Output the [x, y] coordinate of the center of the cell containing the given text.  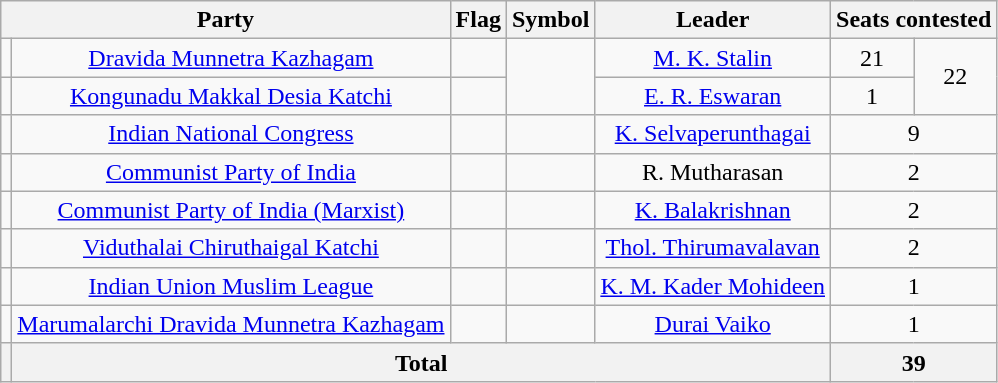
K. Balakrishnan [713, 210]
Total [422, 362]
39 [914, 362]
E. R. Eswaran [713, 96]
Communist Party of India (Marxist) [231, 210]
22 [956, 77]
Marumalarchi Dravida Munnetra Kazhagam [231, 324]
M. K. Stalin [713, 58]
Communist Party of India [231, 172]
R. Mutharasan [713, 172]
K. Selvaperunthagai [713, 134]
9 [914, 134]
Flag [478, 20]
Indian Union Muslim League [231, 286]
K. M. Kader Mohideen [713, 286]
Viduthalai Chiruthaigal Katchi [231, 248]
Seats contested [914, 20]
Kongunadu Makkal Desia Katchi [231, 96]
Party [226, 20]
21 [872, 58]
Leader [713, 20]
Durai Vaiko [713, 324]
Symbol [550, 20]
Thol. Thirumavalavan [713, 248]
Dravida Munnetra Kazhagam [231, 58]
Indian National Congress [231, 134]
